Extract the [x, y] coordinate from the center of the cell holding the provided text.  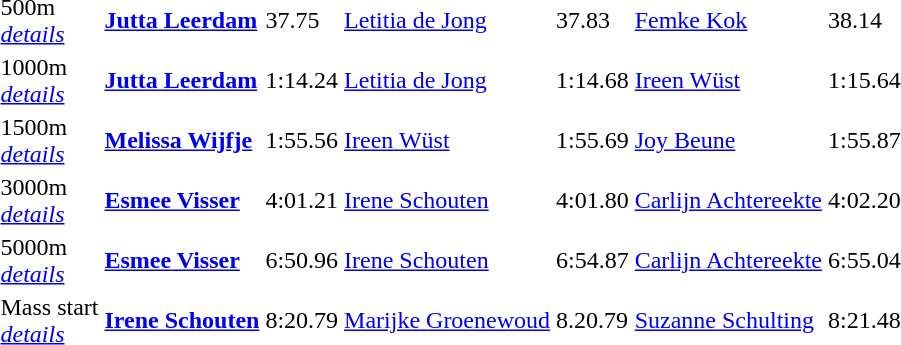
1:55.56 [302, 140]
1:14.68 [593, 80]
6:54.87 [593, 260]
Melissa Wijfje [182, 140]
4:01.80 [593, 200]
4:01.21 [302, 200]
1:55.69 [593, 140]
Joy Beune [728, 140]
Jutta Leerdam [182, 80]
Letitia de Jong [448, 80]
6:50.96 [302, 260]
1:14.24 [302, 80]
